Provide the [X, Y] coordinate of the cell's center where the given text is located.  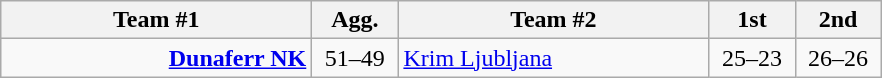
25–23 [752, 58]
51–49 [355, 58]
26–26 [838, 58]
1st [752, 20]
Team #1 [156, 20]
Team #2 [554, 20]
Dunaferr NK [156, 58]
Krim Ljubljana [554, 58]
Agg. [355, 20]
2nd [838, 20]
